Detect which cell encompasses the target text, then output its [x, y] center coordinate. 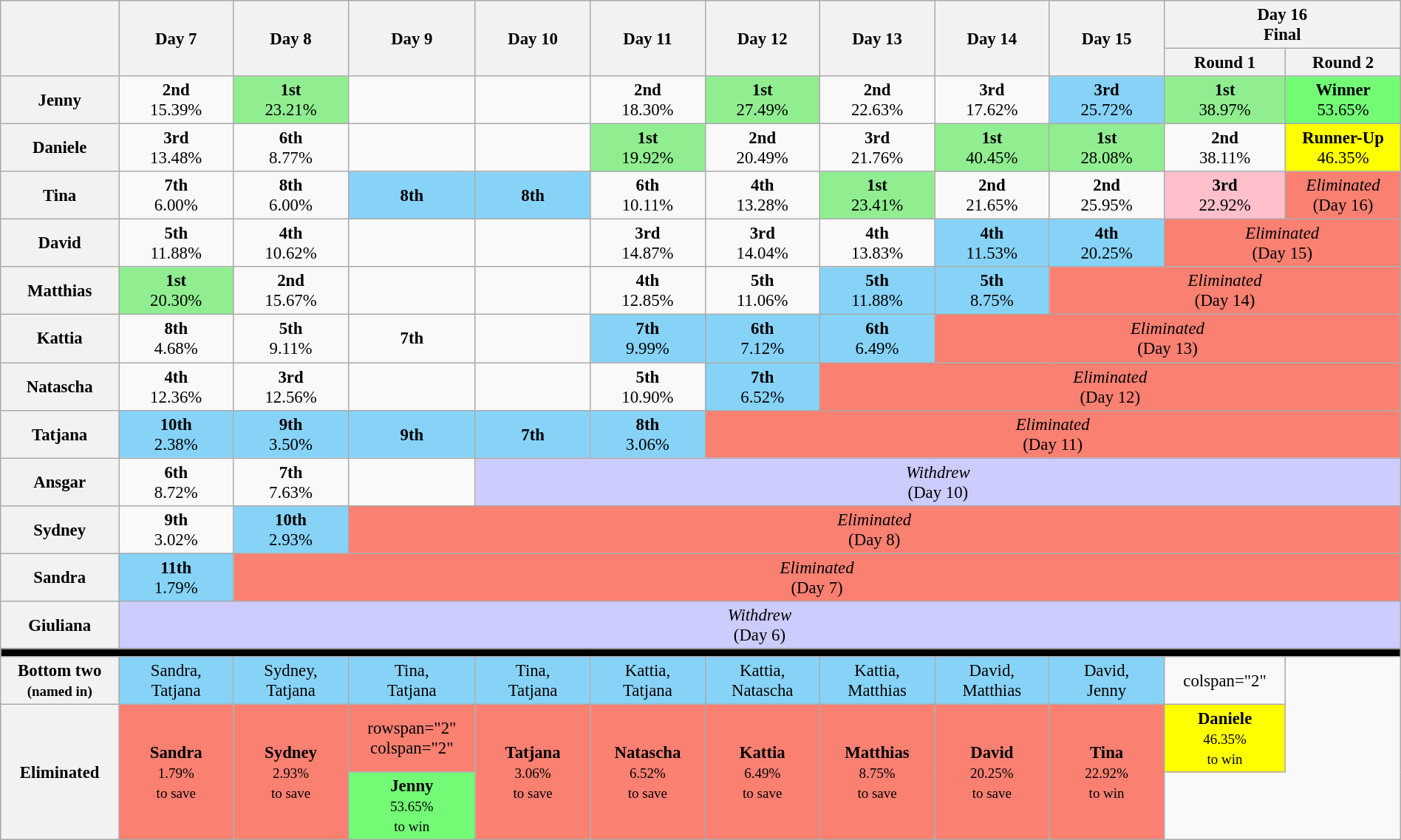
Tatjana [60, 434]
5th8.75% [992, 291]
Kattia [60, 338]
Ansgar [60, 482]
7th9.99% [647, 338]
Sandra1.79%to save [176, 771]
Sandra,Tatjana [176, 681]
5th11.06% [763, 291]
Eliminated(Day 13) [1167, 338]
colspan="2" [1225, 681]
6th10.11% [647, 195]
1st23.21% [291, 100]
10th2.38% [176, 434]
3rd13.48% [176, 148]
2nd21.65% [992, 195]
10th2.93% [291, 529]
Natascha [60, 387]
6th8.72% [176, 482]
4th12.85% [647, 291]
Jenny [60, 100]
Winner53.65% [1343, 100]
Eliminated(Day 14) [1225, 291]
5th9.11% [291, 338]
Runner-Up46.35% [1343, 148]
Round 1 [1225, 63]
2nd15.67% [291, 291]
9th3.50% [291, 434]
Daniele [60, 148]
1st38.97% [1225, 100]
Eliminated(Day 12) [1110, 387]
3rd12.56% [291, 387]
Kattia,Natascha [763, 681]
Tina22.92%to win [1107, 771]
Sydney [60, 529]
Jenny53.65%to win [412, 806]
4th11.53% [992, 244]
Day 7 [176, 38]
David,Matthias [992, 681]
Eliminated(Day 15) [1282, 244]
3rd22.92% [1225, 195]
rowspan="2" colspan="2" [412, 738]
1st20.30% [176, 291]
Bottom two(named in) [60, 681]
3rd14.04% [763, 244]
Kattia6.49%to save [763, 771]
3rd14.87% [647, 244]
8th4.68% [176, 338]
1st27.49% [763, 100]
6th7.12% [763, 338]
Day 13 [876, 38]
5th10.90% [647, 387]
4th10.62% [291, 244]
Sandra [60, 578]
2nd22.63% [876, 100]
2nd15.39% [176, 100]
11th1.79% [176, 578]
Eliminated [60, 771]
Day 9 [412, 38]
8th6.00% [291, 195]
Kattia,Tatjana [647, 681]
David [60, 244]
1st19.92% [647, 148]
David20.25%to save [992, 771]
6th8.77% [291, 148]
2nd38.11% [1225, 148]
Day 15 [1107, 38]
Round 2 [1343, 63]
3rd25.72% [1107, 100]
Withdrew(Day 6) [760, 625]
Eliminated(Day 7) [817, 578]
Sydney,Tatjana [291, 681]
9th [412, 434]
Matthias [60, 291]
1st28.08% [1107, 148]
Day 14 [992, 38]
Eliminated(Day 8) [874, 529]
2nd25.95% [1107, 195]
Matthias8.75%to save [876, 771]
7th6.52% [763, 387]
Withdrew(Day 10) [938, 482]
1st23.41% [876, 195]
4th13.28% [763, 195]
Day 12 [763, 38]
Tatjana3.06%to save [532, 771]
2nd20.49% [763, 148]
Kattia,Matthias [876, 681]
Sydney2.93%to save [291, 771]
Day 16Final [1282, 25]
3rd17.62% [992, 100]
4th20.25% [1107, 244]
8th3.06% [647, 434]
4th12.36% [176, 387]
7th7.63% [291, 482]
Natascha6.52%to save [647, 771]
Tina [60, 195]
David,Jenny [1107, 681]
Day 10 [532, 38]
3rd21.76% [876, 148]
Giuliana [60, 625]
4th13.83% [876, 244]
Day 11 [647, 38]
Eliminated(Day 11) [1052, 434]
1st40.45% [992, 148]
6th6.49% [876, 338]
7th6.00% [176, 195]
2nd18.30% [647, 100]
9th3.02% [176, 529]
Day 8 [291, 38]
Eliminated(Day 16) [1343, 195]
Daniele46.35%to win [1225, 738]
